Find where the given text appears and provide that cell's center as (x, y) coordinate. 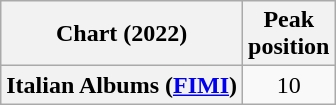
10 (289, 85)
Peakposition (289, 34)
Chart (2022) (122, 34)
Italian Albums (FIMI) (122, 85)
